Search for the cell housing the specified text and yield its [x, y] center coordinate. 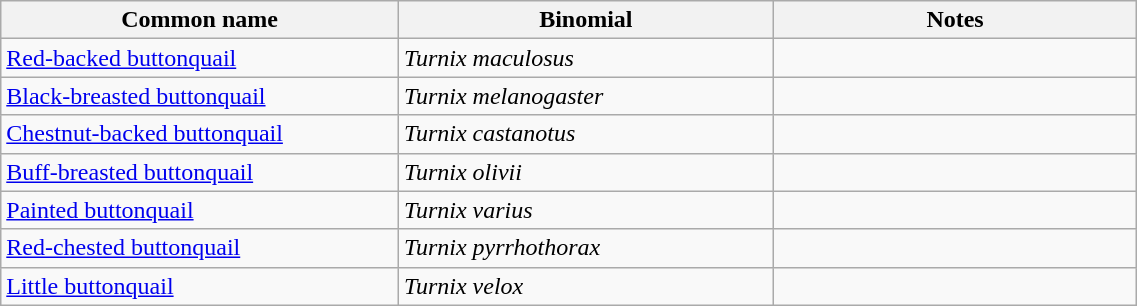
Turnix olivii [586, 172]
Notes [955, 20]
Little buttonquail [200, 286]
Turnix melanogaster [586, 96]
Turnix velox [586, 286]
Turnix maculosus [586, 58]
Turnix castanotus [586, 134]
Turnix varius [586, 210]
Painted buttonquail [200, 210]
Binomial [586, 20]
Common name [200, 20]
Chestnut-backed buttonquail [200, 134]
Buff-breasted buttonquail [200, 172]
Red-chested buttonquail [200, 248]
Red-backed buttonquail [200, 58]
Turnix pyrrhothorax [586, 248]
Black-breasted buttonquail [200, 96]
